Pinpoint the cell where the given text exists, returning its (x, y) midpoint coordinate. 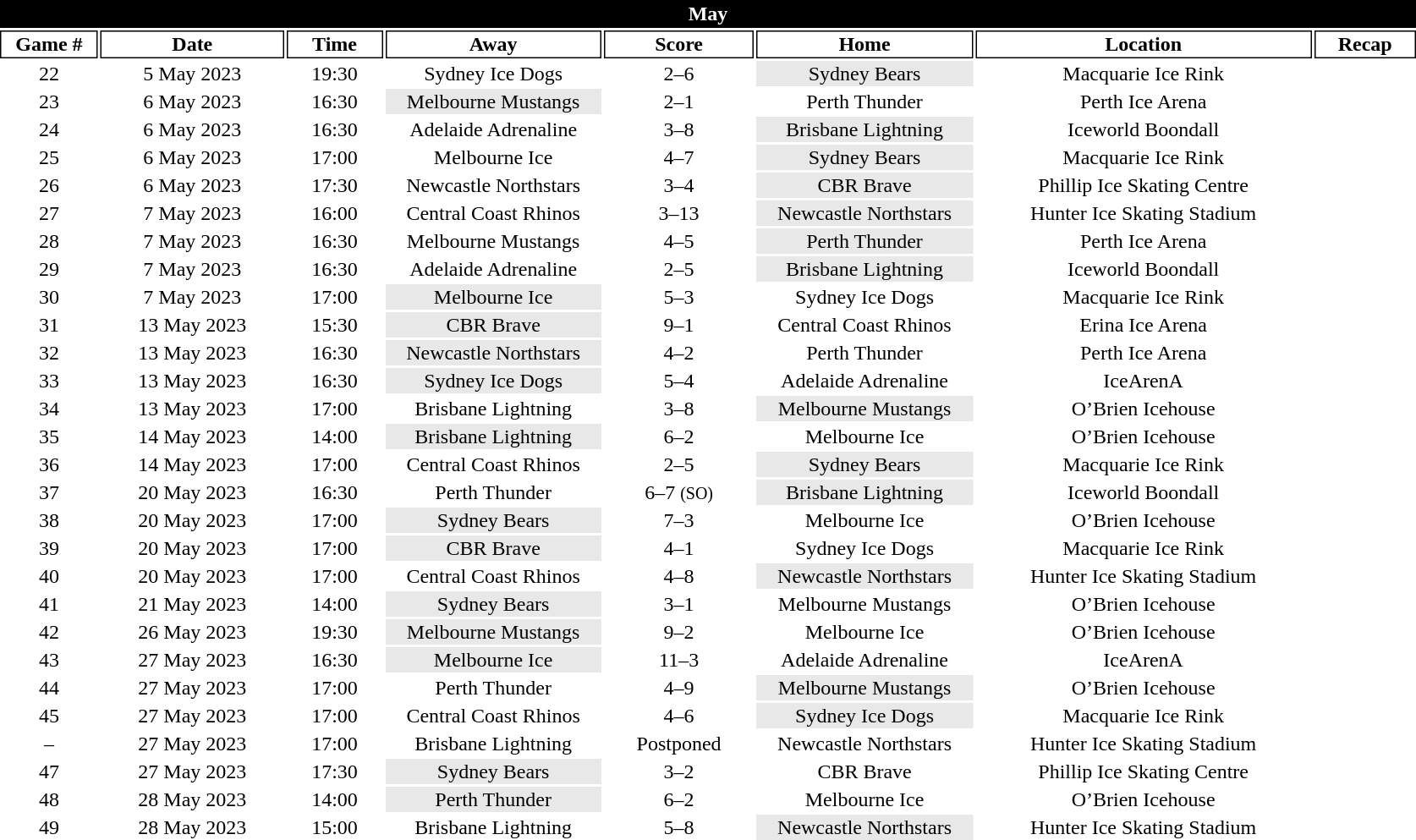
5–3 (678, 297)
4–1 (678, 548)
Postponed (678, 744)
15:00 (335, 827)
15:30 (335, 325)
47 (49, 771)
6–7 (SO) (678, 492)
Time (335, 44)
9–1 (678, 325)
16:00 (335, 213)
25 (49, 157)
24 (49, 129)
7–3 (678, 520)
26 (49, 185)
33 (49, 381)
Score (678, 44)
21 May 2023 (193, 604)
Away (493, 44)
2–1 (678, 102)
44 (49, 688)
37 (49, 492)
22 (49, 74)
3–1 (678, 604)
31 (49, 325)
28 (49, 241)
Location (1144, 44)
49 (49, 827)
42 (49, 632)
Game # (49, 44)
36 (49, 464)
Recap (1365, 44)
3–13 (678, 213)
35 (49, 436)
4–5 (678, 241)
27 (49, 213)
4–8 (678, 576)
40 (49, 576)
32 (49, 353)
26 May 2023 (193, 632)
34 (49, 409)
4–7 (678, 157)
41 (49, 604)
29 (49, 269)
3–4 (678, 185)
2–6 (678, 74)
5 May 2023 (193, 74)
4–9 (678, 688)
4–6 (678, 716)
48 (49, 799)
Home (864, 44)
38 (49, 520)
Date (193, 44)
5–4 (678, 381)
45 (49, 716)
5–8 (678, 827)
39 (49, 548)
30 (49, 297)
Erina Ice Arena (1144, 325)
9–2 (678, 632)
3–2 (678, 771)
May (708, 14)
– (49, 744)
43 (49, 660)
23 (49, 102)
4–2 (678, 353)
11–3 (678, 660)
